Provide the [X, Y] coordinate of the cell's center where the given text is located.  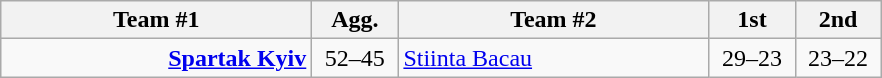
Agg. [355, 20]
29–23 [752, 58]
Stiinta Bacau [554, 58]
Team #2 [554, 20]
23–22 [838, 58]
1st [752, 20]
2nd [838, 20]
Team #1 [156, 20]
Spartak Kyiv [156, 58]
52–45 [355, 58]
